Provide the (X, Y) coordinate of the cell's center where the given text is located.  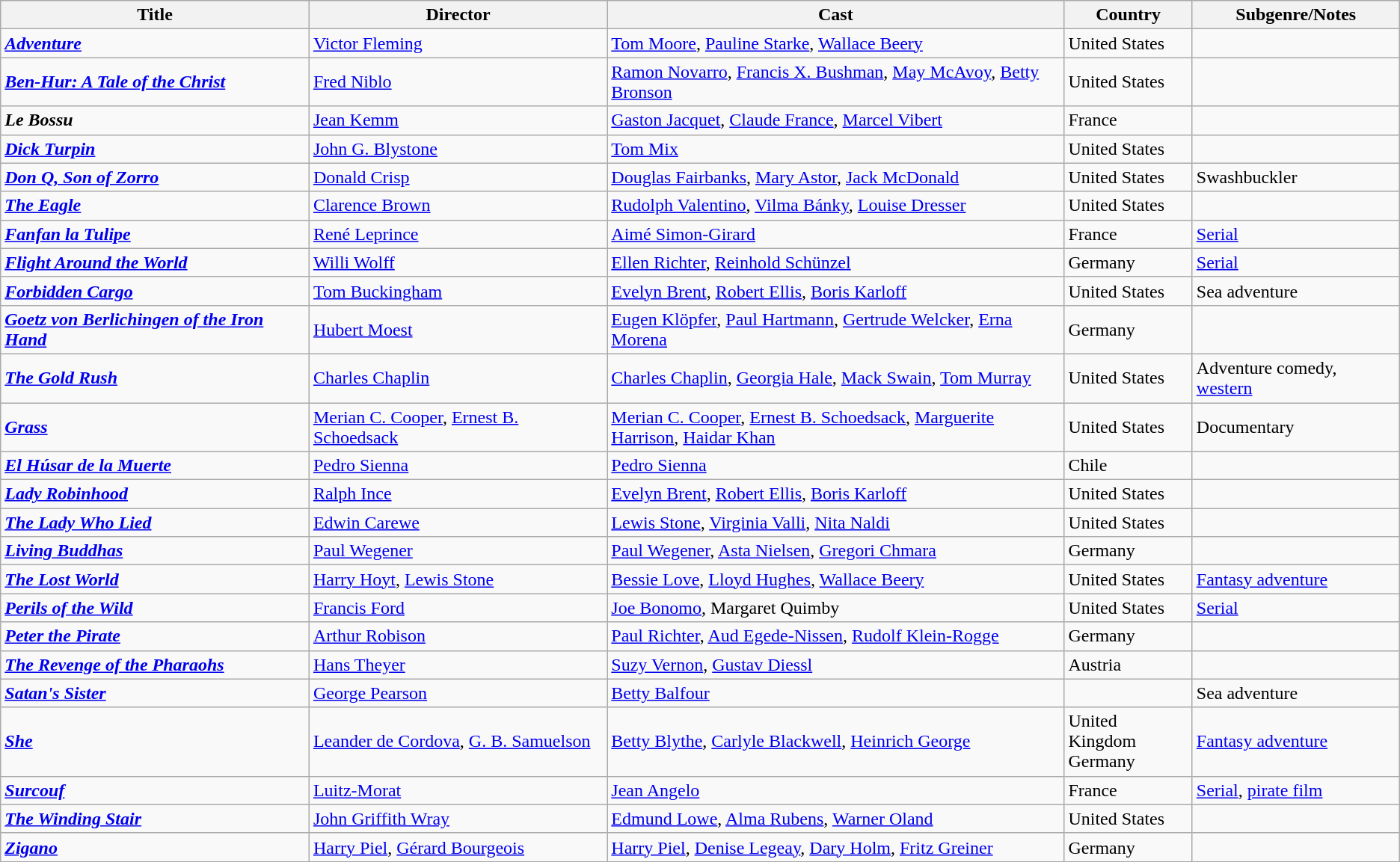
El Húsar de la Muerte (156, 466)
Edmund Lowe, Alma Rubens, Warner Oland (836, 819)
Fanfan la Tulipe (156, 234)
United KingdomGermany (1128, 742)
Fred Niblo (458, 82)
Ben-Hur: A Tale of the Christ (156, 82)
The Lady Who Lied (156, 523)
Director (458, 15)
Paul Wegener (458, 551)
Francis Ford (458, 608)
Don Q, Son of Zorro (156, 177)
Jean Angelo (836, 790)
Eugen Klöpfer, Paul Hartmann, Gertrude Welcker, Erna Morena (836, 329)
Swashbuckler (1295, 177)
Willi Wolff (458, 262)
Austria (1128, 665)
Harry Piel, Gérard Bourgeois (458, 847)
Lewis Stone, Virginia Valli, Nita Naldi (836, 523)
Paul Wegener, Asta Nielsen, Gregori Chmara (836, 551)
She (156, 742)
Aimé Simon-Girard (836, 234)
Tom Moore, Pauline Starke, Wallace Beery (836, 43)
John G. Blystone (458, 149)
Dick Turpin (156, 149)
The Lost World (156, 579)
Jean Kemm (458, 120)
Harry Piel, Denise Legeay, Dary Holm, Fritz Greiner (836, 847)
John Griffith Wray (458, 819)
Satan's Sister (156, 693)
Flight Around the World (156, 262)
Leander de Cordova, G. B. Samuelson (458, 742)
The Revenge of the Pharaohs (156, 665)
Luitz-Morat (458, 790)
George Pearson (458, 693)
Country (1128, 15)
Rudolph Valentino, Vilma Bánky, Louise Dresser (836, 206)
Goetz von Berlichingen of the Iron Hand (156, 329)
Tom Mix (836, 149)
René Leprince (458, 234)
Arthur Robison (458, 636)
Gaston Jacquet, Claude France, Marcel Vibert (836, 120)
Le Bossu (156, 120)
Joe Bonomo, Margaret Quimby (836, 608)
The Eagle (156, 206)
Charles Chaplin (458, 378)
Adventure (156, 43)
Douglas Fairbanks, Mary Astor, Jack McDonald (836, 177)
Serial, pirate film (1295, 790)
Subgenre/Notes (1295, 15)
Merian C. Cooper, Ernest B. Schoedsack, Marguerite Harrison, Haidar Khan (836, 426)
Harry Hoyt, Lewis Stone (458, 579)
Ralph Ince (458, 494)
Charles Chaplin, Georgia Hale, Mack Swain, Tom Murray (836, 378)
Ellen Richter, Reinhold Schünzel (836, 262)
Edwin Carewe (458, 523)
Suzy Vernon, Gustav Diessl (836, 665)
Zigano (156, 847)
Peter the Pirate (156, 636)
Adventure comedy, western (1295, 378)
Forbidden Cargo (156, 291)
Merian C. Cooper, Ernest B. Schoedsack (458, 426)
Ramon Novarro, Francis X. Bushman, May McAvoy, Betty Bronson (836, 82)
Chile (1128, 466)
Hubert Moest (458, 329)
The Gold Rush (156, 378)
Living Buddhas (156, 551)
Hans Theyer (458, 665)
Cast (836, 15)
Title (156, 15)
Betty Blythe, Carlyle Blackwell, Heinrich George (836, 742)
Perils of the Wild (156, 608)
Clarence Brown (458, 206)
Surcouf (156, 790)
Bessie Love, Lloyd Hughes, Wallace Beery (836, 579)
Grass (156, 426)
Paul Richter, Aud Egede-Nissen, Rudolf Klein-Rogge (836, 636)
Lady Robinhood (156, 494)
Donald Crisp (458, 177)
Tom Buckingham (458, 291)
Documentary (1295, 426)
Betty Balfour (836, 693)
The Winding Stair (156, 819)
Victor Fleming (458, 43)
